Extract the (x, y) coordinate from the center of the cell holding the provided text.  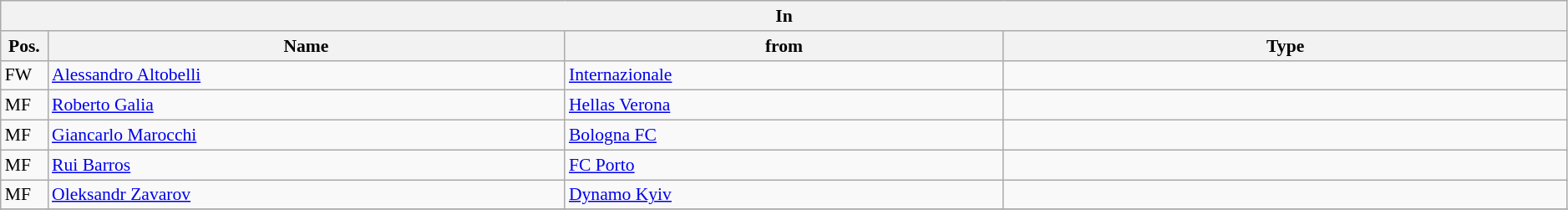
Hellas Verona (784, 105)
FC Porto (784, 165)
Roberto Galia (306, 105)
Rui Barros (306, 165)
Giancarlo Marocchi (306, 136)
Alessandro Altobelli (306, 75)
from (784, 46)
In (784, 16)
Bologna FC (784, 136)
Internazionale (784, 75)
Oleksandr Zavarov (306, 195)
Name (306, 46)
Pos. (24, 46)
FW (24, 75)
Dynamo Kyiv (784, 195)
Type (1285, 46)
